Return the (x, y) coordinate for the center point of the cell that contains the specified text.  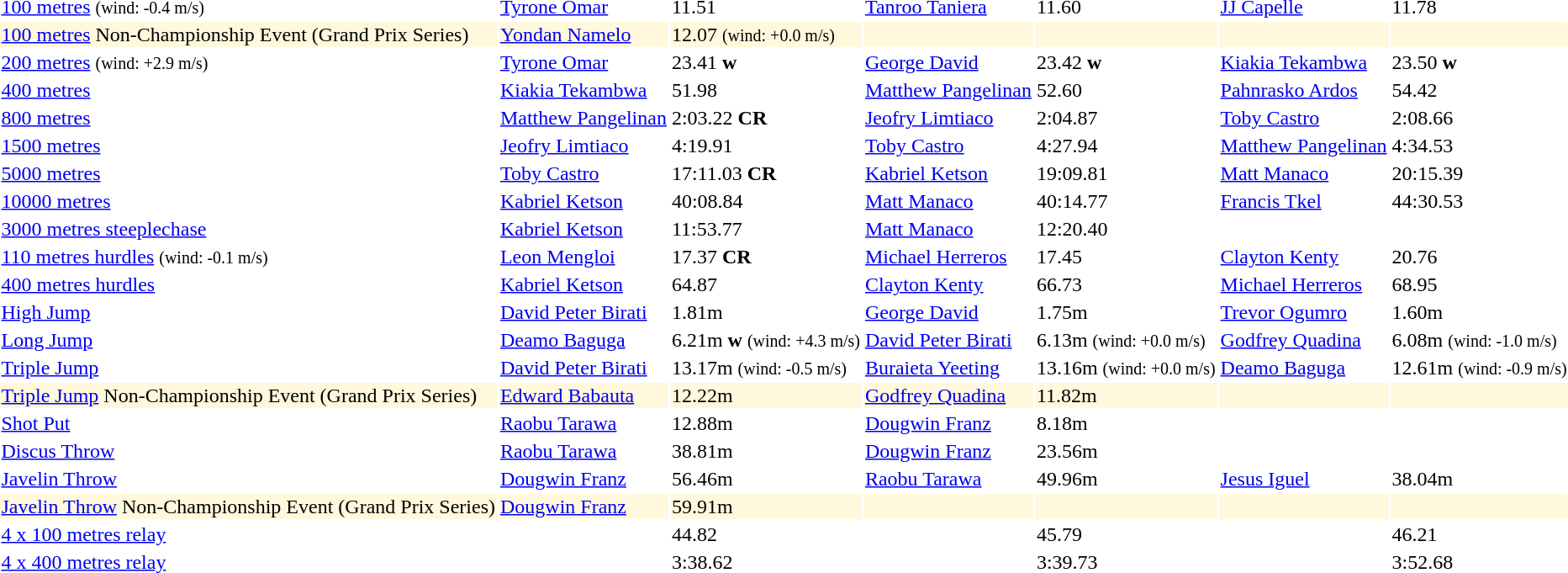
17.45 (1126, 257)
4:19.91 (765, 146)
Edward Babauta (583, 395)
38.04m (1480, 479)
Pahnrasko Ardos (1303, 90)
40:08.84 (765, 201)
800 metres (248, 118)
Discus Throw (248, 451)
56.46m (765, 479)
2:04.87 (1126, 118)
12.22m (765, 395)
3000 metres steeplechase (248, 229)
54.42 (1480, 90)
1500 metres (248, 146)
1.81m (765, 312)
23.41 w (765, 62)
46.21 (1480, 534)
6.13m (wind: +0.0 m/s) (1126, 340)
High Jump (248, 312)
100 metres Non-Championship Event (Grand Prix Series) (248, 34)
Long Jump (248, 340)
2:08.66 (1480, 118)
17:11.03 CR (765, 173)
23.56m (1126, 451)
40:14.77 (1126, 201)
12.88m (765, 423)
200 metres (wind: +2.9 m/s) (248, 62)
17.37 CR (765, 257)
400 metres hurdles (248, 284)
12:20.40 (1126, 229)
68.95 (1480, 284)
11.82m (1126, 395)
Shot Put (248, 423)
51.98 (765, 90)
Javelin Throw (248, 479)
52.60 (1126, 90)
Francis Tkel (1303, 201)
Buraieta Yeeting (948, 368)
20:15.39 (1480, 173)
12.61m (wind: -0.9 m/s) (1480, 368)
5000 metres (248, 173)
44.82 (765, 534)
Leon Mengloi (583, 257)
Triple Jump Non-Championship Event (Grand Prix Series) (248, 395)
Javelin Throw Non-Championship Event (Grand Prix Series) (248, 507)
Jesus Iguel (1303, 479)
38.81m (765, 451)
1.60m (1480, 312)
Yondan Namelo (583, 34)
45.79 (1126, 534)
400 metres (248, 90)
11:53.77 (765, 229)
2:03.22 CR (765, 118)
6.21m w (wind: +4.3 m/s) (765, 340)
23.50 w (1480, 62)
10000 metres (248, 201)
Trevor Ogumro (1303, 312)
66.73 (1126, 284)
13.17m (wind: -0.5 m/s) (765, 368)
4:34.53 (1480, 146)
19:09.81 (1126, 173)
23.42 w (1126, 62)
4:27.94 (1126, 146)
8.18m (1126, 423)
Triple Jump (248, 368)
20.76 (1480, 257)
Tyrone Omar (583, 62)
110 metres hurdles (wind: -0.1 m/s) (248, 257)
12.07 (wind: +0.0 m/s) (765, 34)
44:30.53 (1480, 201)
4 x 100 metres relay (248, 534)
13.16m (wind: +0.0 m/s) (1126, 368)
59.91m (765, 507)
49.96m (1126, 479)
1.75m (1126, 312)
64.87 (765, 284)
6.08m (wind: -1.0 m/s) (1480, 340)
